Return the (x, y) coordinate for the center point of the cell that contains the specified text.  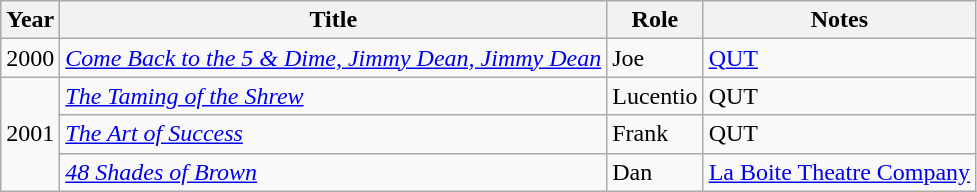
2001 (30, 134)
La Boite Theatre Company (840, 172)
48 Shades of Brown (334, 172)
Notes (840, 20)
Dan (655, 172)
Role (655, 20)
The Taming of the Shrew (334, 96)
Title (334, 20)
Lucentio (655, 96)
2000 (30, 58)
Frank (655, 134)
Come Back to the 5 & Dime, Jimmy Dean, Jimmy Dean (334, 58)
The Art of Success (334, 134)
Year (30, 20)
Joe (655, 58)
